Pinpoint the cell where the given text exists, returning its [x, y] midpoint coordinate. 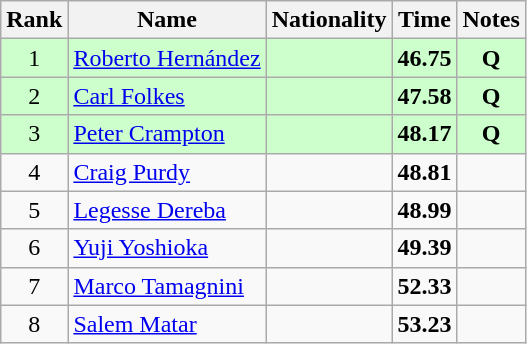
Name [167, 20]
1 [34, 58]
Time [424, 20]
Carl Folkes [167, 96]
6 [34, 248]
47.58 [424, 96]
46.75 [424, 58]
52.33 [424, 286]
Craig Purdy [167, 172]
48.99 [424, 210]
Marco Tamagnini [167, 286]
Notes [491, 20]
3 [34, 134]
8 [34, 324]
Rank [34, 20]
4 [34, 172]
53.23 [424, 324]
Roberto Hernández [167, 58]
Yuji Yoshioka [167, 248]
Legesse Dereba [167, 210]
7 [34, 286]
Nationality [329, 20]
48.81 [424, 172]
2 [34, 96]
49.39 [424, 248]
5 [34, 210]
Peter Crampton [167, 134]
Salem Matar [167, 324]
48.17 [424, 134]
